Search for the cell housing the specified text and yield its (X, Y) center coordinate. 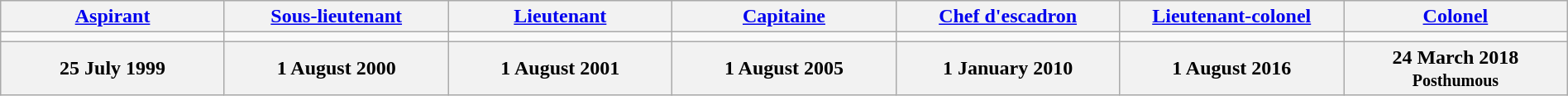
Aspirant (112, 17)
1 August 2005 (784, 68)
25 July 1999 (112, 68)
Colonel (1456, 17)
1 August 2001 (561, 68)
Sous-lieutenant (336, 17)
1 August 2000 (336, 68)
Lieutenant (561, 17)
Chef d'escadron (1007, 17)
1 January 2010 (1007, 68)
24 March 2018Posthumous (1456, 68)
Capitaine (784, 17)
1 August 2016 (1232, 68)
Lieutenant-colonel (1232, 17)
